For the text-containing cell, return its midpoint in [x, y] coordinate format. 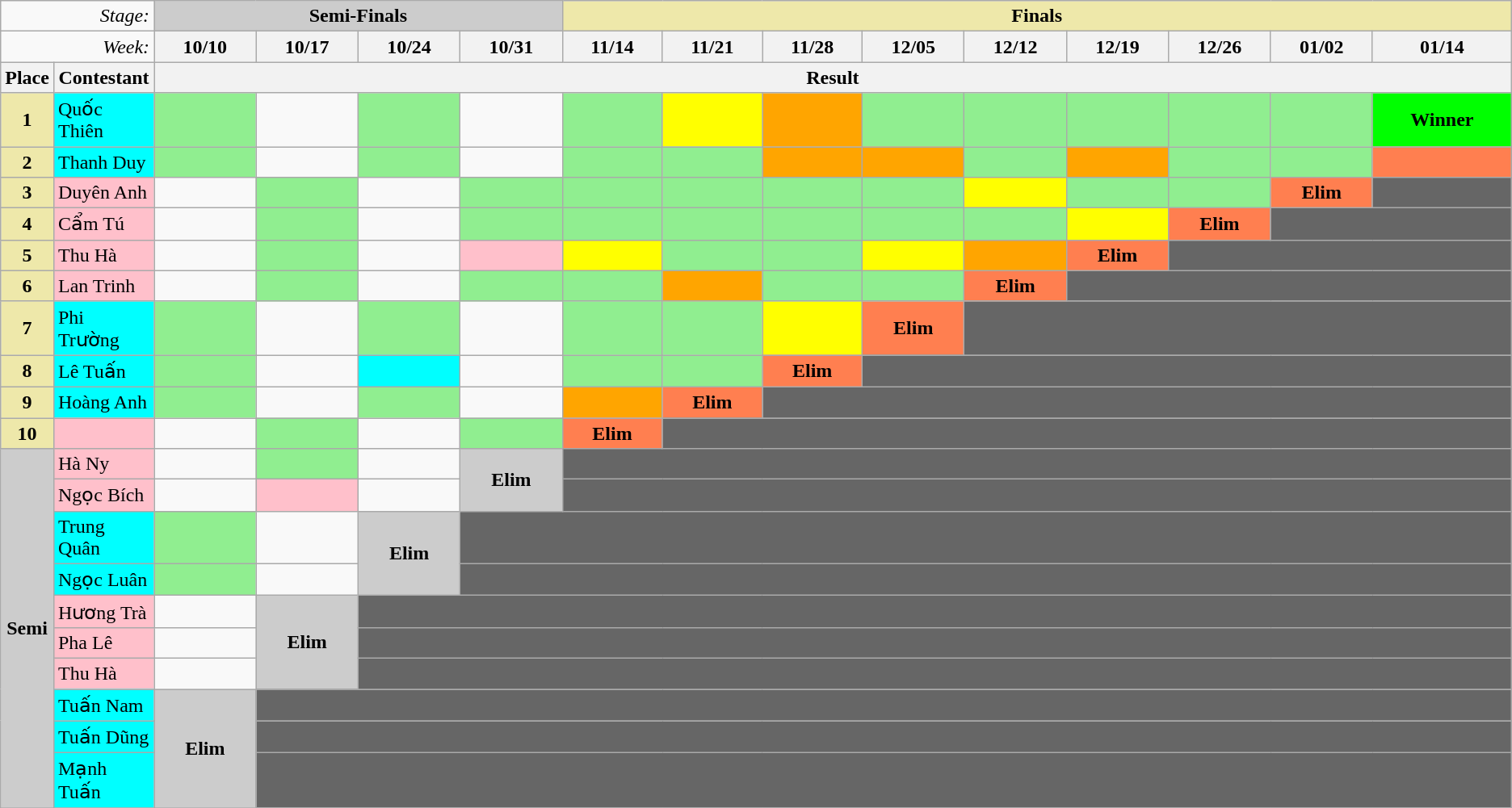
9 [27, 402]
1 [27, 119]
Phi Trường [103, 328]
7 [27, 328]
01/02 [1321, 47]
Week: [78, 47]
11/21 [712, 47]
Semi-Finals [359, 16]
10/10 [205, 47]
Ngọc Luân [103, 580]
12/26 [1220, 47]
3 [27, 193]
10/24 [409, 47]
Cẩm Tú [103, 224]
01/14 [1442, 47]
Trung Quân [103, 538]
2 [27, 162]
12/05 [913, 47]
5 [27, 255]
Lê Tuấn [103, 371]
Lan Trinh [103, 286]
Semi [27, 628]
10/31 [511, 47]
Finals [1037, 16]
Thanh Duy [103, 162]
Mạnh Tuấn [103, 781]
8 [27, 371]
Stage: [78, 16]
Winner [1442, 119]
12/19 [1117, 47]
Quốc Thiên [103, 119]
Duyên Anh [103, 193]
11/14 [612, 47]
Place [27, 77]
10/17 [307, 47]
12/12 [1015, 47]
Hương Trà [103, 612]
Result [834, 77]
11/28 [813, 47]
Pha Lê [103, 643]
Ngọc Bích [103, 496]
Contestant [103, 77]
4 [27, 224]
Hoàng Anh [103, 402]
6 [27, 286]
Tuấn Nam [103, 705]
Hà Ny [103, 464]
10 [27, 433]
Tuấn Dũng [103, 737]
